Provide the [X, Y] coordinate of the cell's center where the given text is located.  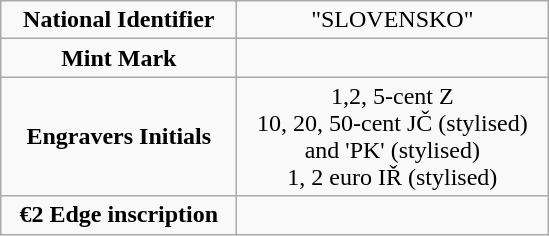
Mint Mark [119, 58]
"SLOVENSKO" [392, 20]
1,2, 5-cent Z 10, 20, 50-cent JČ (stylised) and 'PK' (stylised) 1, 2 euro IŘ (stylised) [392, 136]
Engravers Initials [119, 136]
National Identifier [119, 20]
€2 Edge inscription [119, 215]
